Capture the cell that displays the provided text and extract its (X, Y) central coordinate. 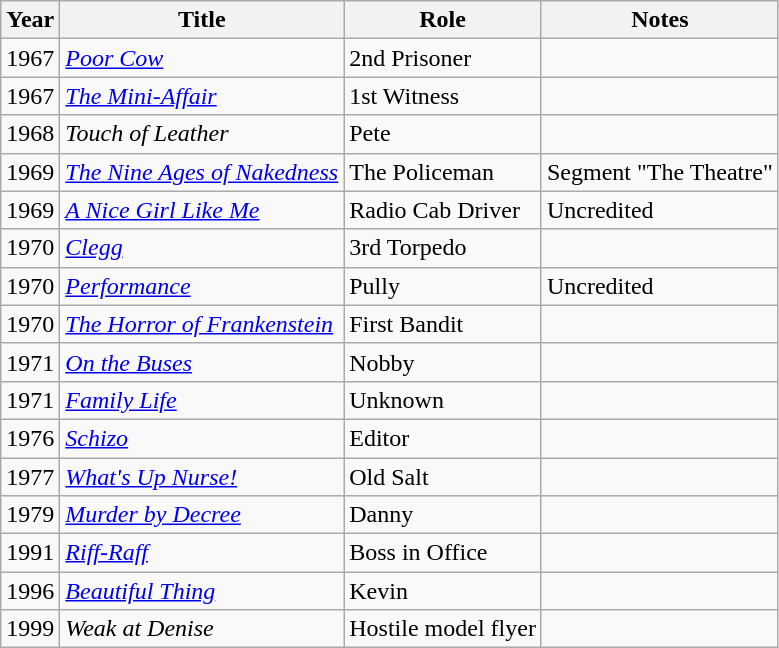
1st Witness (443, 96)
1991 (30, 553)
Unknown (443, 400)
Segment "The Theatre" (660, 172)
1968 (30, 134)
A Nice Girl Like Me (202, 210)
1976 (30, 438)
3rd Torpedo (443, 248)
Pully (443, 286)
1977 (30, 477)
The Horror of Frankenstein (202, 324)
Weak at Denise (202, 629)
Year (30, 20)
1979 (30, 515)
1996 (30, 591)
Poor Cow (202, 58)
Kevin (443, 591)
The Policeman (443, 172)
Schizo (202, 438)
Performance (202, 286)
What's Up Nurse! (202, 477)
The Nine Ages of Nakedness (202, 172)
Editor (443, 438)
On the Buses (202, 362)
Hostile model flyer (443, 629)
The Mini-Affair (202, 96)
Pete (443, 134)
2nd Prisoner (443, 58)
Role (443, 20)
Old Salt (443, 477)
Danny (443, 515)
Nobby (443, 362)
Touch of Leather (202, 134)
Beautiful Thing (202, 591)
Riff-Raff (202, 553)
Family Life (202, 400)
Title (202, 20)
Notes (660, 20)
Clegg (202, 248)
Boss in Office (443, 553)
Radio Cab Driver (443, 210)
First Bandit (443, 324)
Murder by Decree (202, 515)
1999 (30, 629)
